Capture the cell that displays the provided text and extract its [X, Y] central coordinate. 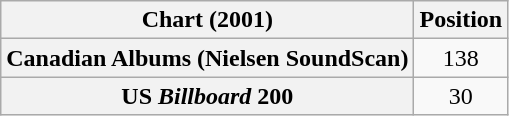
30 [461, 96]
Position [461, 20]
Canadian Albums (Nielsen SoundScan) [208, 58]
US Billboard 200 [208, 96]
138 [461, 58]
Chart (2001) [208, 20]
